From the cell containing the given text, extract its center point as [X, Y] coordinate. 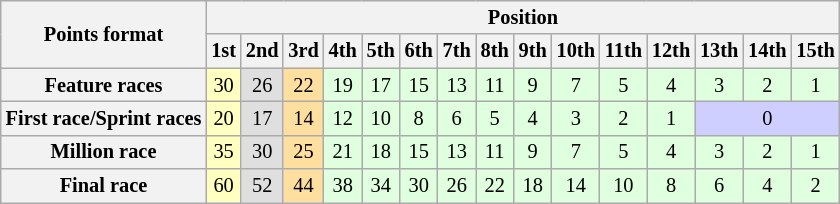
Points format [104, 34]
11th [624, 51]
3rd [303, 51]
15th [815, 51]
35 [224, 152]
12 [343, 118]
60 [224, 186]
Feature races [104, 85]
20 [224, 118]
44 [303, 186]
52 [262, 186]
1st [224, 51]
14th [767, 51]
38 [343, 186]
6th [419, 51]
25 [303, 152]
Position [522, 17]
Million race [104, 152]
Final race [104, 186]
2nd [262, 51]
21 [343, 152]
13th [719, 51]
First race/Sprint races [104, 118]
0 [768, 118]
34 [381, 186]
8th [495, 51]
12th [671, 51]
7th [457, 51]
9th [533, 51]
10th [576, 51]
19 [343, 85]
5th [381, 51]
4th [343, 51]
